Pinpoint the cell where the given text exists, returning its [X, Y] midpoint coordinate. 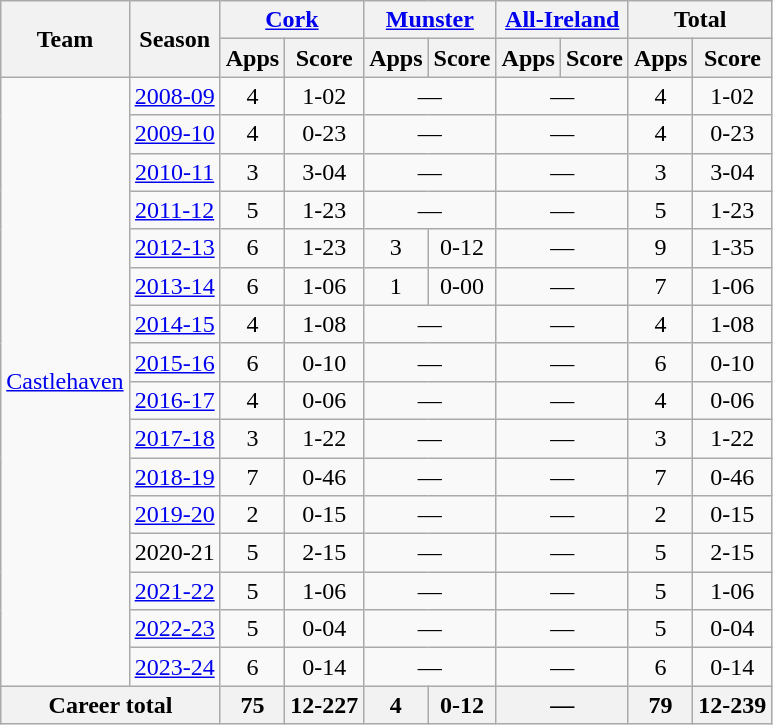
1-35 [732, 248]
2023-24 [174, 667]
2010-11 [174, 172]
2011-12 [174, 210]
Career total [110, 705]
0-00 [462, 286]
2021-22 [174, 591]
2016-17 [174, 400]
Total [700, 20]
1 [396, 286]
2008-09 [174, 96]
12-239 [732, 705]
2012-13 [174, 248]
75 [252, 705]
Team [65, 39]
2013-14 [174, 286]
2009-10 [174, 134]
Castlehaven [65, 382]
79 [660, 705]
2018-19 [174, 477]
2014-15 [174, 324]
2022-23 [174, 629]
All-Ireland [562, 20]
Season [174, 39]
2020-21 [174, 553]
2019-20 [174, 515]
9 [660, 248]
12-227 [324, 705]
2015-16 [174, 362]
2017-18 [174, 438]
Munster [430, 20]
Cork [292, 20]
